Provide the [x, y] coordinate of the cell's center where the given text is located.  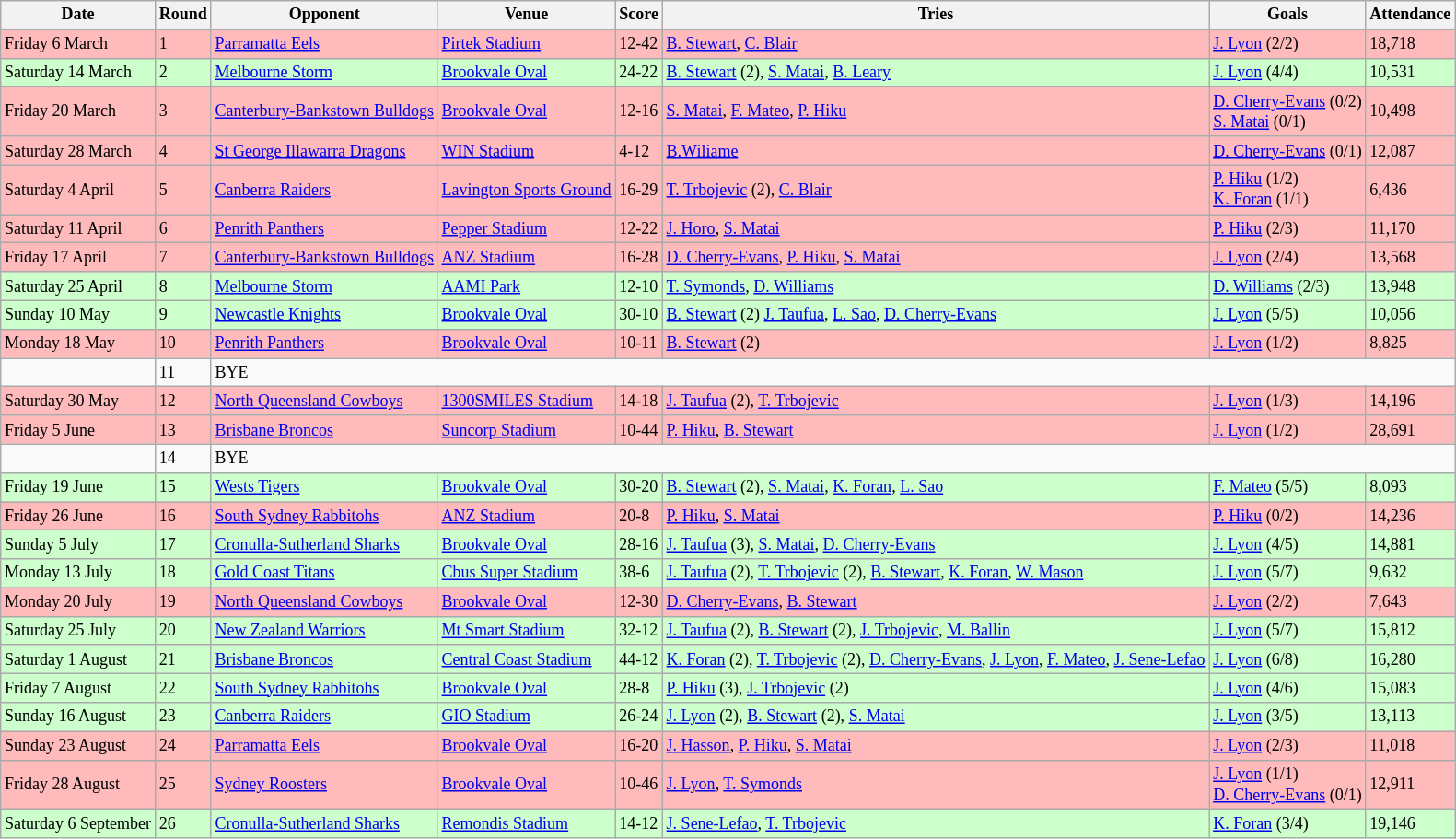
Monday 18 May [78, 343]
12-16 [639, 111]
J. Lyon (6/8) [1287, 659]
10,531 [1411, 72]
1 [182, 44]
J. Lyon (2/3) [1287, 746]
Opponent [324, 15]
Saturday 14 March [78, 72]
J. Lyon, T. Symonds [936, 785]
10-46 [639, 785]
16-20 [639, 746]
Pirtek Stadium [527, 44]
15,812 [1411, 630]
12-10 [639, 285]
38-6 [639, 573]
Saturday 11 April [78, 228]
D. Williams (2/3) [1287, 285]
Friday 6 March [78, 44]
Goals [1287, 15]
9 [182, 315]
D. Cherry-Evans (0/2)S. Matai (0/1) [1287, 111]
Mt Smart Stadium [527, 630]
Central Coast Stadium [527, 659]
11 [182, 372]
T. Trbojevic (2), C. Blair [936, 190]
Score [639, 15]
14-18 [639, 402]
D. Cherry-Evans, P. Hiku, S. Matai [936, 258]
19 [182, 602]
J. Lyon (5/5) [1287, 315]
Friday 7 August [78, 689]
Round [182, 15]
18,718 [1411, 44]
Wests Tigers [324, 486]
1300SMILES Stadium [527, 402]
J. Horo, S. Matai [936, 228]
44-12 [639, 659]
P. Hiku (2/3) [1287, 228]
St George Illawarra Dragons [324, 151]
J. Hasson, P. Hiku, S. Matai [936, 746]
GIO Stadium [527, 717]
Saturday 28 March [78, 151]
S. Matai, F. Mateo, P. Hiku [936, 111]
26-24 [639, 717]
Sunday 10 May [78, 315]
14,881 [1411, 545]
13,568 [1411, 258]
Gold Coast Titans [324, 573]
13 [182, 429]
Saturday 25 July [78, 630]
16 [182, 516]
20 [182, 630]
Suncorp Stadium [527, 429]
J. Taufua (2), T. Trbojevic (2), B. Stewart, K. Foran, W. Mason [936, 573]
D. Cherry-Evans, B. Stewart [936, 602]
P. Hiku (3), J. Trbojevic (2) [936, 689]
Friday 20 March [78, 111]
10,498 [1411, 111]
Pepper Stadium [527, 228]
Friday 28 August [78, 785]
22 [182, 689]
11,018 [1411, 746]
6,436 [1411, 190]
30-10 [639, 315]
AAMI Park [527, 285]
P. Hiku (1/2)K. Foran (1/1) [1287, 190]
28,691 [1411, 429]
10-44 [639, 429]
7 [182, 258]
8,825 [1411, 343]
16-28 [639, 258]
Lavington Sports Ground [527, 190]
15 [182, 486]
3 [182, 111]
20-8 [639, 516]
New Zealand Warriors [324, 630]
J. Lyon (1/3) [1287, 402]
9,632 [1411, 573]
Friday 17 April [78, 258]
24 [182, 746]
Cbus Super Stadium [527, 573]
16-29 [639, 190]
10 [182, 343]
21 [182, 659]
30-20 [639, 486]
B. Stewart (2) [936, 343]
J. Sene-Lefao, T. Trbojevic [936, 823]
14,196 [1411, 402]
24-22 [639, 72]
8 [182, 285]
Newcastle Knights [324, 315]
Saturday 4 April [78, 190]
B.Wiliame [936, 151]
12 [182, 402]
14-12 [639, 823]
6 [182, 228]
Saturday 30 May [78, 402]
F. Mateo (5/5) [1287, 486]
14 [182, 459]
11,170 [1411, 228]
8,093 [1411, 486]
10-11 [639, 343]
Saturday 1 August [78, 659]
28-8 [639, 689]
Sunday 16 August [78, 717]
Sunday 23 August [78, 746]
B. Stewart (2), S. Matai, K. Foran, L. Sao [936, 486]
12-42 [639, 44]
J. Lyon (4/5) [1287, 545]
26 [182, 823]
14,236 [1411, 516]
Saturday 6 September [78, 823]
18 [182, 573]
P. Hiku, S. Matai [936, 516]
25 [182, 785]
Venue [527, 15]
Monday 20 July [78, 602]
J. Taufua (2), T. Trbojevic [936, 402]
J. Taufua (2), B. Stewart (2), J. Trbojevic, M. Ballin [936, 630]
17 [182, 545]
Friday 19 June [78, 486]
P. Hiku (0/2) [1287, 516]
28-16 [639, 545]
4-12 [639, 151]
D. Cherry-Evans (0/1) [1287, 151]
32-12 [639, 630]
Attendance [1411, 15]
Tries [936, 15]
13,113 [1411, 717]
B. Stewart (2) J. Taufua, L. Sao, D. Cherry-Evans [936, 315]
Monday 13 July [78, 573]
J. Lyon (2/4) [1287, 258]
Friday 26 June [78, 516]
B. Stewart, C. Blair [936, 44]
7,643 [1411, 602]
10,056 [1411, 315]
J. Lyon (3/5) [1287, 717]
19,146 [1411, 823]
J. Lyon (2), B. Stewart (2), S. Matai [936, 717]
Sydney Roosters [324, 785]
J. Lyon (1/1)D. Cherry-Evans (0/1) [1287, 785]
13,948 [1411, 285]
5 [182, 190]
15,083 [1411, 689]
Remondis Stadium [527, 823]
2 [182, 72]
23 [182, 717]
K. Foran (3/4) [1287, 823]
4 [182, 151]
J. Taufua (3), S. Matai, D. Cherry-Evans [936, 545]
Sunday 5 July [78, 545]
T. Symonds, D. Williams [936, 285]
12-22 [639, 228]
16,280 [1411, 659]
WIN Stadium [527, 151]
12,911 [1411, 785]
Saturday 25 April [78, 285]
Date [78, 15]
J. Lyon (4/4) [1287, 72]
J. Lyon (4/6) [1287, 689]
12,087 [1411, 151]
K. Foran (2), T. Trbojevic (2), D. Cherry-Evans, J. Lyon, F. Mateo, J. Sene-Lefao [936, 659]
12-30 [639, 602]
Friday 5 June [78, 429]
B. Stewart (2), S. Matai, B. Leary [936, 72]
P. Hiku, B. Stewart [936, 429]
